Determine the [X, Y] coordinate at the center of the cell enclosing the given text.  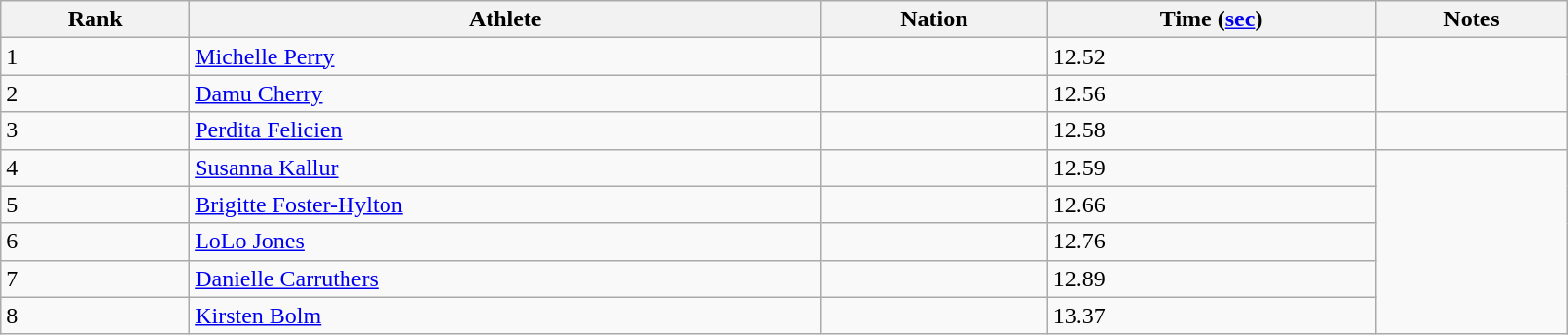
12.58 [1211, 130]
Kirsten Bolm [506, 316]
LoLo Jones [506, 242]
12.76 [1211, 242]
4 [95, 167]
12.59 [1211, 167]
Brigitte Foster-Hylton [506, 205]
6 [95, 242]
12.52 [1211, 56]
2 [95, 93]
Nation [934, 19]
7 [95, 279]
13.37 [1211, 316]
1 [95, 56]
Rank [95, 19]
12.89 [1211, 279]
3 [95, 130]
Notes [1472, 19]
Michelle Perry [506, 56]
12.56 [1211, 93]
Time (sec) [1211, 19]
Susanna Kallur [506, 167]
Perdita Felicien [506, 130]
Athlete [506, 19]
12.66 [1211, 205]
Danielle Carruthers [506, 279]
Damu Cherry [506, 93]
5 [95, 205]
8 [95, 316]
